Return (X, Y) of the center of cell containing provided text 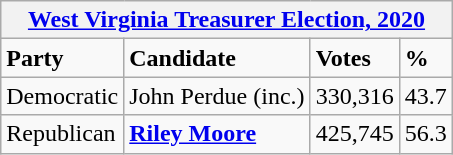
John Perdue (inc.) (217, 96)
425,745 (354, 134)
% (426, 58)
Candidate (217, 58)
330,316 (354, 96)
West Virginia Treasurer Election, 2020 (226, 20)
Republican (62, 134)
Democratic (62, 96)
Party (62, 58)
Riley Moore (217, 134)
43.7 (426, 96)
56.3 (426, 134)
Votes (354, 58)
